Pinpoint the cell where the given text exists, returning its (X, Y) midpoint coordinate. 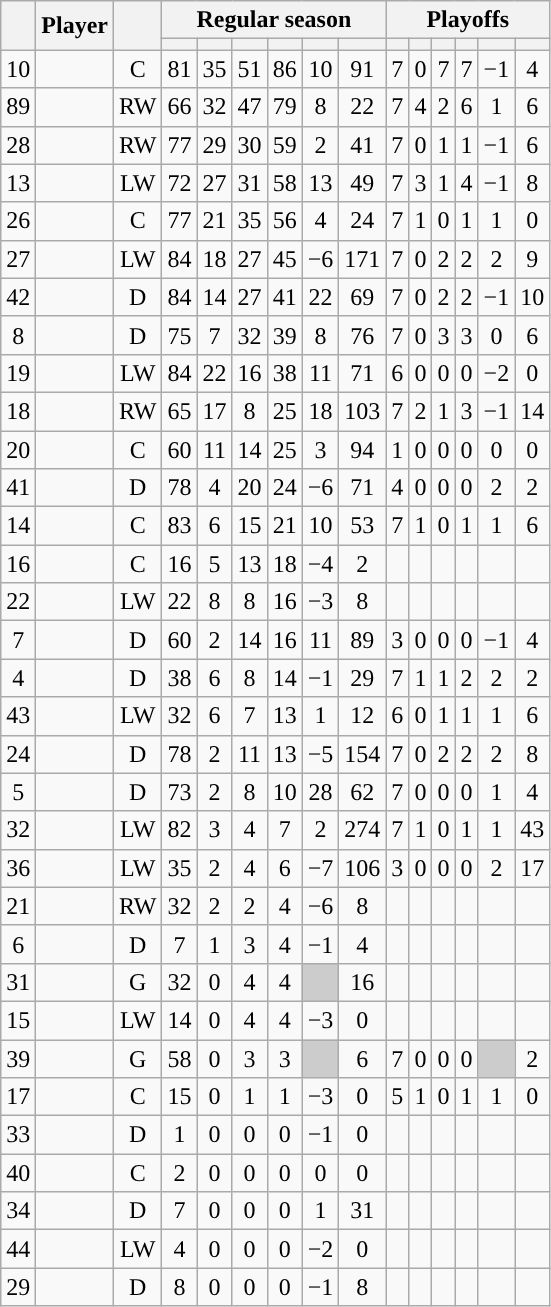
94 (362, 449)
47 (250, 107)
34 (18, 1211)
49 (362, 183)
12 (362, 716)
82 (180, 830)
73 (180, 792)
30 (250, 145)
171 (362, 259)
−7 (320, 868)
154 (362, 754)
81 (180, 69)
56 (284, 221)
65 (180, 411)
36 (18, 868)
19 (18, 373)
62 (362, 792)
86 (284, 69)
Regular season (274, 20)
75 (180, 335)
76 (362, 335)
53 (362, 526)
33 (18, 1135)
51 (250, 69)
Playoffs (468, 20)
26 (18, 221)
44 (18, 1249)
59 (284, 145)
Player (75, 26)
45 (284, 259)
66 (180, 107)
106 (362, 868)
83 (180, 526)
−4 (320, 564)
40 (18, 1173)
72 (180, 183)
79 (284, 107)
103 (362, 411)
91 (362, 69)
274 (362, 830)
−5 (320, 754)
9 (532, 259)
42 (18, 297)
69 (362, 297)
